Pinpoint the cell where the given text exists, returning its (x, y) midpoint coordinate. 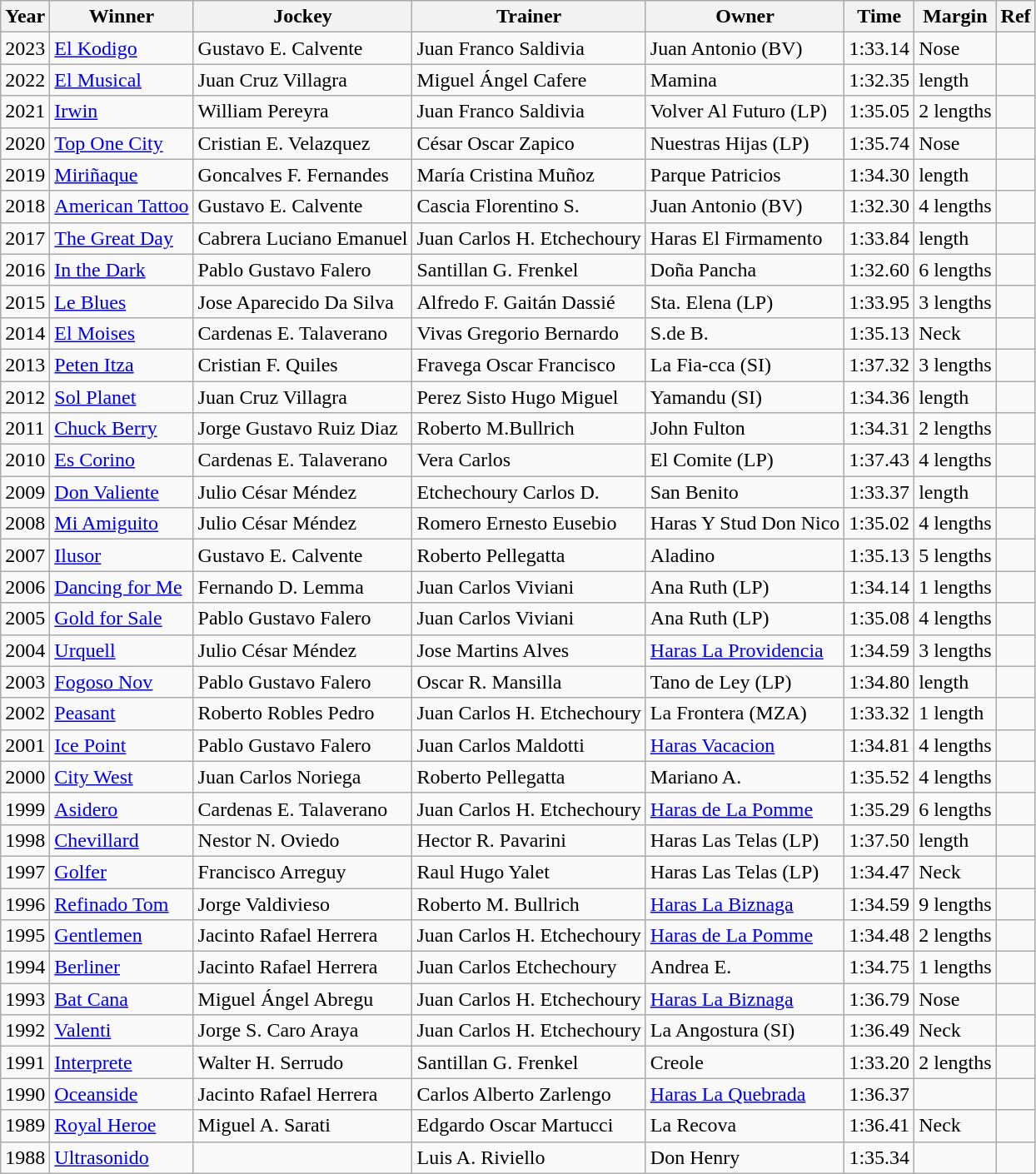
Trainer (529, 17)
2021 (25, 112)
Walter H. Serrudo (303, 1062)
Andrea E. (745, 968)
Vera Carlos (529, 460)
Alfredo F. Gaitán Dassié (529, 301)
Aladino (745, 555)
Nestor N. Oviedo (303, 840)
Ice Point (122, 745)
El Kodigo (122, 48)
1:33.84 (879, 238)
1:34.81 (879, 745)
1:35.34 (879, 1157)
Roberto M.Bullrich (529, 429)
2008 (25, 524)
2009 (25, 492)
Le Blues (122, 301)
1995 (25, 936)
2014 (25, 333)
Sol Planet (122, 397)
1988 (25, 1157)
Irwin (122, 112)
Miriñaque (122, 175)
1992 (25, 1031)
1997 (25, 872)
Golfer (122, 872)
City West (122, 777)
Margin (955, 17)
1990 (25, 1094)
Edgardo Oscar Martucci (529, 1126)
Jorge S. Caro Araya (303, 1031)
1:35.74 (879, 143)
5 lengths (955, 555)
Romero Ernesto Eusebio (529, 524)
1:36.37 (879, 1094)
Ilusor (122, 555)
Jorge Gustavo Ruiz Diaz (303, 429)
1:33.37 (879, 492)
2004 (25, 650)
Volver Al Futuro (LP) (745, 112)
La Frontera (MZA) (745, 714)
1994 (25, 968)
Perez Sisto Hugo Miguel (529, 397)
Haras La Providencia (745, 650)
1996 (25, 903)
Goncalves F. Fernandes (303, 175)
Ultrasonido (122, 1157)
Oceanside (122, 1094)
Doña Pancha (745, 270)
1991 (25, 1062)
2023 (25, 48)
Peten Itza (122, 365)
Don Henry (745, 1157)
Owner (745, 17)
1:37.32 (879, 365)
Mi Amiguito (122, 524)
La Recova (745, 1126)
Nuestras Hijas (LP) (745, 143)
Haras Vacacion (745, 745)
1993 (25, 999)
Cabrera Luciano Emanuel (303, 238)
Don Valiente (122, 492)
1:37.43 (879, 460)
Top One City (122, 143)
2011 (25, 429)
El Moises (122, 333)
1:36.41 (879, 1126)
Peasant (122, 714)
Fogoso Nov (122, 682)
2015 (25, 301)
Urquell (122, 650)
Jockey (303, 17)
Haras El Firmamento (745, 238)
Etchechoury Carlos D. (529, 492)
Vivas Gregorio Bernardo (529, 333)
Jorge Valdivieso (303, 903)
1998 (25, 840)
Chevillard (122, 840)
Haras Y Stud Don Nico (745, 524)
2017 (25, 238)
1:34.31 (879, 429)
Parque Patricios (745, 175)
1:32.35 (879, 80)
Es Corino (122, 460)
Chuck Berry (122, 429)
Roberto Robles Pedro (303, 714)
1:32.60 (879, 270)
1:34.14 (879, 587)
La Angostura (SI) (745, 1031)
Bat Cana (122, 999)
2016 (25, 270)
The Great Day (122, 238)
1:34.75 (879, 968)
Miguel Ángel Cafere (529, 80)
Miguel Ángel Abregu (303, 999)
Juan Carlos Noriega (303, 777)
Dancing for Me (122, 587)
Time (879, 17)
1:36.79 (879, 999)
Carlos Alberto Zarlengo (529, 1094)
El Comite (LP) (745, 460)
1:37.50 (879, 840)
2013 (25, 365)
John Fulton (745, 429)
Winner (122, 17)
2020 (25, 143)
In the Dark (122, 270)
2007 (25, 555)
2002 (25, 714)
Cristian F. Quiles (303, 365)
Haras La Quebrada (745, 1094)
Mariano A. (745, 777)
San Benito (745, 492)
2003 (25, 682)
Roberto M. Bullrich (529, 903)
1:33.95 (879, 301)
S.de B. (745, 333)
Jose Martins Alves (529, 650)
Fravega Oscar Francisco (529, 365)
2022 (25, 80)
2000 (25, 777)
2006 (25, 587)
El Musical (122, 80)
2001 (25, 745)
1999 (25, 808)
Francisco Arreguy (303, 872)
Fernando D. Lemma (303, 587)
1:33.14 (879, 48)
1:34.47 (879, 872)
Mamina (745, 80)
Miguel A. Sarati (303, 1126)
Cascia Florentino S. (529, 206)
Ref (1016, 17)
Juan Carlos Etchechoury (529, 968)
Juan Carlos Maldotti (529, 745)
1:36.49 (879, 1031)
Hector R. Pavarini (529, 840)
Tano de Ley (LP) (745, 682)
9 lengths (955, 903)
1:33.32 (879, 714)
Oscar R. Mansilla (529, 682)
1:35.05 (879, 112)
Cristian E. Velazquez (303, 143)
Luis A. Riviello (529, 1157)
1:34.36 (879, 397)
2005 (25, 619)
1:35.29 (879, 808)
1:35.02 (879, 524)
Creole (745, 1062)
Berliner (122, 968)
La Fia-cca (SI) (745, 365)
César Oscar Zapico (529, 143)
2012 (25, 397)
Yamandu (SI) (745, 397)
María Cristina Muñoz (529, 175)
Gold for Sale (122, 619)
Sta. Elena (LP) (745, 301)
1:35.08 (879, 619)
2019 (25, 175)
William Pereyra (303, 112)
Valenti (122, 1031)
1:35.52 (879, 777)
Jose Aparecido Da Silva (303, 301)
1:33.20 (879, 1062)
1:34.30 (879, 175)
1:32.30 (879, 206)
Raul Hugo Yalet (529, 872)
American Tattoo (122, 206)
Year (25, 17)
Asidero (122, 808)
1 length (955, 714)
1:34.48 (879, 936)
Refinado Tom (122, 903)
Interprete (122, 1062)
1989 (25, 1126)
1:34.80 (879, 682)
Gentlemen (122, 936)
2018 (25, 206)
2010 (25, 460)
Royal Heroe (122, 1126)
